Search for the cell housing the specified text and yield its (X, Y) center coordinate. 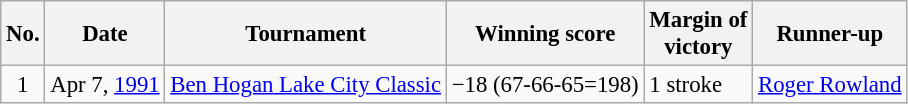
Roger Rowland (830, 85)
Winning score (545, 34)
No. (23, 34)
Tournament (306, 34)
Date (105, 34)
Margin ofvictory (698, 34)
1 stroke (698, 85)
1 (23, 85)
Ben Hogan Lake City Classic (306, 85)
Runner-up (830, 34)
Apr 7, 1991 (105, 85)
−18 (67-66-65=198) (545, 85)
